Scan for the cell matching the given text and deliver its [x, y] coordinate at center. 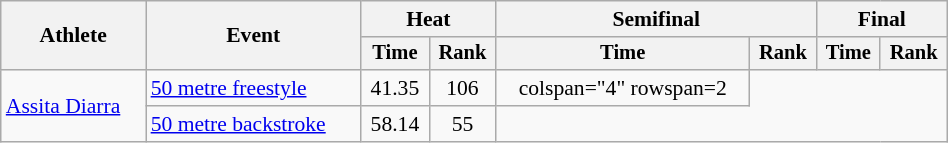
58.14 [395, 124]
106 [462, 88]
Athlete [74, 36]
Final [882, 19]
50 metre freestyle [254, 88]
colspan="4" rowspan=2 [623, 88]
Assita Diarra [74, 106]
41.35 [395, 88]
Semifinal [656, 19]
Event [254, 36]
Heat [428, 19]
50 metre backstroke [254, 124]
55 [462, 124]
